Provide the [x, y] coordinate of the cell's center where the given text is located.  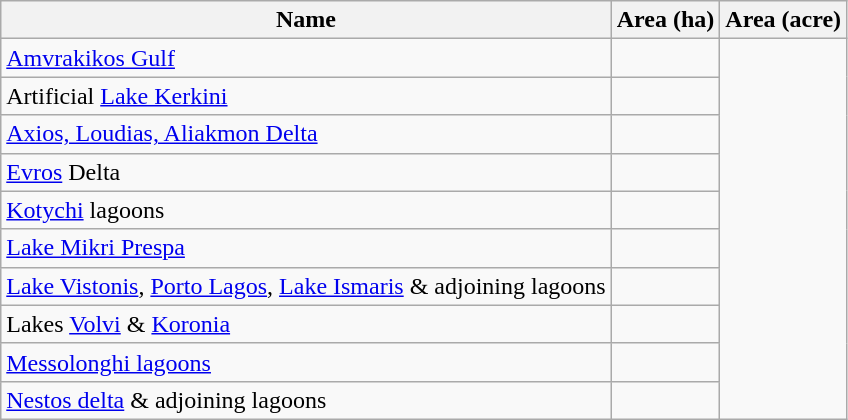
Messolonghi lagoons [306, 362]
Area (ha) [666, 20]
Axios, Loudias, Aliakmon Delta [306, 134]
Amvrakikos Gulf [306, 58]
Evros Delta [306, 172]
Artificial Lake Kerkini [306, 96]
Area (acre) [784, 20]
Nestos delta & adjoining lagoons [306, 400]
Lake Vistonis, Porto Lagos, Lake Ismaris & adjoining lagoons [306, 286]
Lake Mikri Prespa [306, 248]
Lakes Volvi & Koronia [306, 324]
Kotychi lagoons [306, 210]
Name [306, 20]
